Determine the (X, Y) coordinate at the center of the cell enclosing the given text.  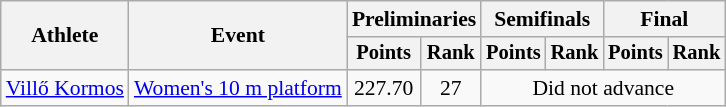
Women's 10 m platform (238, 88)
227.70 (384, 88)
Villő Kormos (65, 88)
Preliminaries (414, 19)
Did not advance (603, 88)
Semifinals (542, 19)
Final (664, 19)
27 (450, 88)
Athlete (65, 36)
Event (238, 36)
